Search for the cell housing the specified text and yield its (x, y) center coordinate. 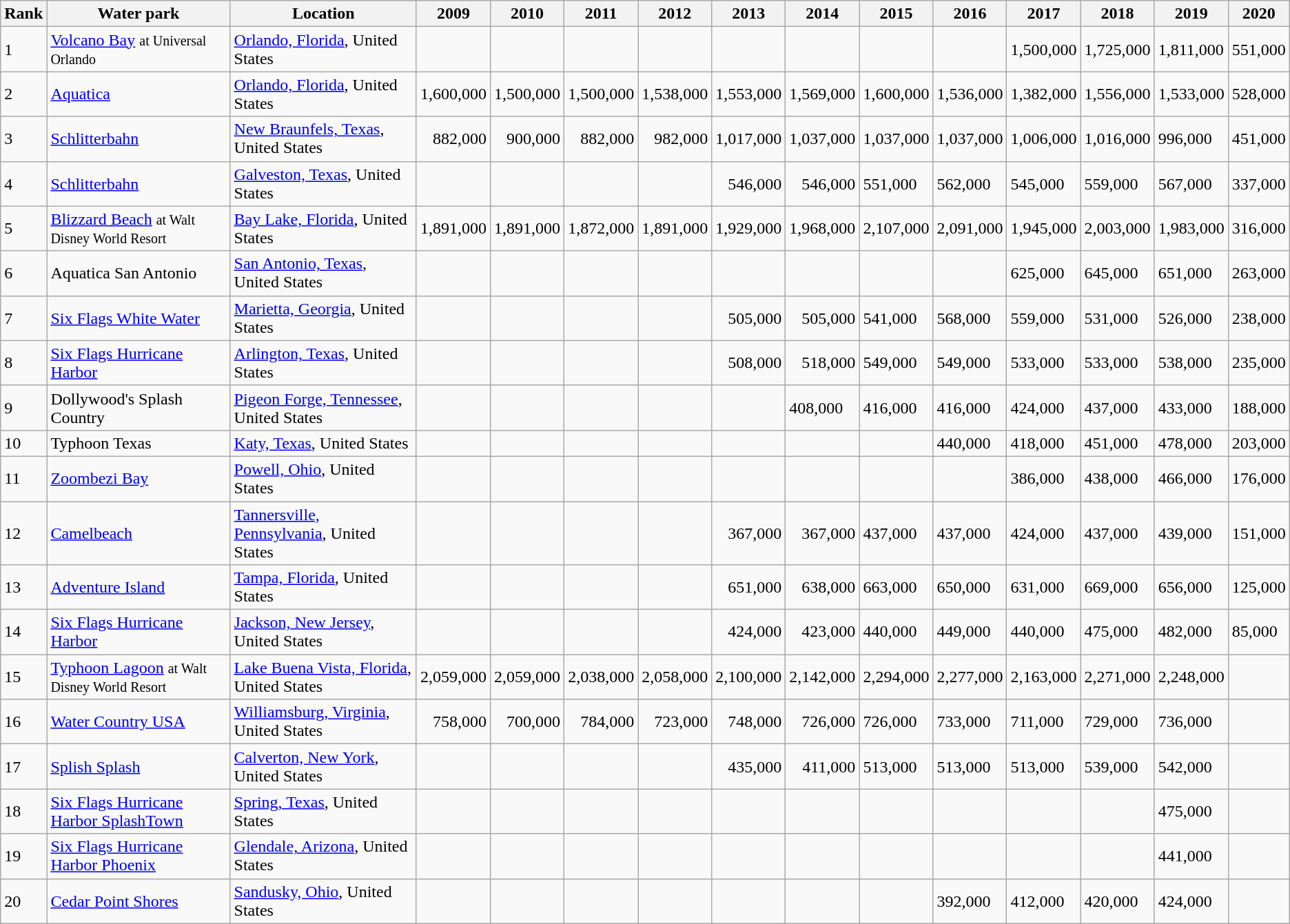
508,000 (748, 362)
New Braunfels, Texas, United States (323, 139)
Aquatica San Antonio (139, 273)
188,000 (1258, 408)
982,000 (675, 139)
650,000 (970, 587)
Water Country USA (139, 722)
562,000 (970, 183)
545,000 (1043, 183)
729,000 (1118, 722)
656,000 (1191, 587)
733,000 (970, 722)
784,000 (601, 722)
Adventure Island (139, 587)
631,000 (1043, 587)
392,000 (970, 901)
16 (23, 722)
433,000 (1191, 408)
1,945,000 (1043, 229)
Spring, Texas, United States (323, 812)
408,000 (823, 408)
Tannersville, Pennsylvania, United States (323, 533)
125,000 (1258, 587)
2013 (748, 14)
1,533,000 (1191, 94)
466,000 (1191, 478)
2,100,000 (748, 677)
528,000 (1258, 94)
423,000 (823, 633)
526,000 (1191, 318)
996,000 (1191, 139)
2019 (1191, 14)
Arlington, Texas, United States (323, 362)
12 (23, 533)
2,271,000 (1118, 677)
1,006,000 (1043, 139)
7 (23, 318)
13 (23, 587)
2,107,000 (896, 229)
Six Flags Hurricane Harbor Phoenix (139, 856)
3 (23, 139)
1,929,000 (748, 229)
2010 (528, 14)
2 (23, 94)
1,556,000 (1118, 94)
Blizzard Beach at Walt Disney World Resort (139, 229)
14 (23, 633)
412,000 (1043, 901)
449,000 (970, 633)
2,294,000 (896, 677)
900,000 (528, 139)
Tampa, Florida, United States (323, 587)
625,000 (1043, 273)
Jackson, New Jersey, United States (323, 633)
2,277,000 (970, 677)
Location (323, 14)
2,003,000 (1118, 229)
Marietta, Georgia, United States (323, 318)
20 (23, 901)
2015 (896, 14)
85,000 (1258, 633)
758,000 (453, 722)
316,000 (1258, 229)
1,983,000 (1191, 229)
Williamsburg, Virginia, United States (323, 722)
2018 (1118, 14)
337,000 (1258, 183)
Zoombezi Bay (139, 478)
386,000 (1043, 478)
2011 (601, 14)
411,000 (823, 766)
420,000 (1118, 901)
1,968,000 (823, 229)
5 (23, 229)
539,000 (1118, 766)
567,000 (1191, 183)
Dollywood's Splash Country (139, 408)
1,872,000 (601, 229)
2016 (970, 14)
Typhoon Texas (139, 443)
Water park (139, 14)
15 (23, 677)
8 (23, 362)
Rank (23, 14)
638,000 (823, 587)
17 (23, 766)
2,091,000 (970, 229)
San Antonio, Texas, United States (323, 273)
4 (23, 183)
Bay Lake, Florida, United States (323, 229)
748,000 (748, 722)
478,000 (1191, 443)
Calverton, New York, United States (323, 766)
Camelbeach (139, 533)
1,538,000 (675, 94)
2020 (1258, 14)
Galveston, Texas, United States (323, 183)
538,000 (1191, 362)
542,000 (1191, 766)
18 (23, 812)
235,000 (1258, 362)
1,016,000 (1118, 139)
Typhoon Lagoon at Walt Disney World Resort (139, 677)
10 (23, 443)
518,000 (823, 362)
2,038,000 (601, 677)
9 (23, 408)
2,058,000 (675, 677)
2014 (823, 14)
1,382,000 (1043, 94)
Volcano Bay at Universal Orlando (139, 50)
Six Flags Hurricane Harbor SplashTown (139, 812)
736,000 (1191, 722)
2017 (1043, 14)
Glendale, Arizona, United States (323, 856)
19 (23, 856)
1,569,000 (823, 94)
2,163,000 (1043, 677)
2009 (453, 14)
541,000 (896, 318)
263,000 (1258, 273)
Splish Splash (139, 766)
438,000 (1118, 478)
669,000 (1118, 587)
2,248,000 (1191, 677)
482,000 (1191, 633)
Six Flags White Water (139, 318)
151,000 (1258, 533)
663,000 (896, 587)
Katy, Texas, United States (323, 443)
568,000 (970, 318)
Pigeon Forge, Tennessee, United States (323, 408)
Lake Buena Vista, Florida, United States (323, 677)
531,000 (1118, 318)
441,000 (1191, 856)
1,725,000 (1118, 50)
645,000 (1118, 273)
2,142,000 (823, 677)
Cedar Point Shores (139, 901)
203,000 (1258, 443)
2012 (675, 14)
11 (23, 478)
Powell, Ohio, United States (323, 478)
700,000 (528, 722)
723,000 (675, 722)
1 (23, 50)
6 (23, 273)
Aquatica (139, 94)
238,000 (1258, 318)
1,536,000 (970, 94)
Sandusky, Ohio, United States (323, 901)
418,000 (1043, 443)
1,017,000 (748, 139)
711,000 (1043, 722)
176,000 (1258, 478)
1,811,000 (1191, 50)
439,000 (1191, 533)
435,000 (748, 766)
1,553,000 (748, 94)
